From the cell containing the given text, extract its center point as (x, y) coordinate. 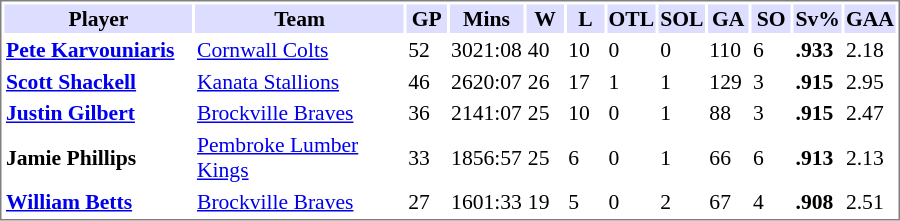
1601:33 (487, 202)
.913 (818, 157)
27 (427, 202)
26 (544, 82)
4 (771, 202)
Pembroke Lumber Kings (299, 157)
Team (299, 18)
GP (427, 18)
3021:08 (487, 50)
GA (728, 18)
SOL (682, 18)
5 (586, 202)
36 (427, 113)
2.47 (870, 113)
L (586, 18)
Cornwall Colts (299, 50)
William Betts (98, 202)
110 (728, 50)
Sv% (818, 18)
.908 (818, 202)
33 (427, 157)
46 (427, 82)
W (544, 18)
2141:07 (487, 113)
OTL (632, 18)
Pete Karvouniaris (98, 50)
2.18 (870, 50)
66 (728, 157)
67 (728, 202)
Player (98, 18)
Mins (487, 18)
2.95 (870, 82)
129 (728, 82)
.933 (818, 50)
2620:07 (487, 82)
Jamie Phillips (98, 157)
19 (544, 202)
2.51 (870, 202)
88 (728, 113)
Justin Gilbert (98, 113)
2.13 (870, 157)
SO (771, 18)
17 (586, 82)
GAA (870, 18)
1856:57 (487, 157)
40 (544, 50)
Kanata Stallions (299, 82)
52 (427, 50)
Scott Shackell (98, 82)
2 (682, 202)
